For the text-containing cell, return its midpoint in (X, Y) coordinate format. 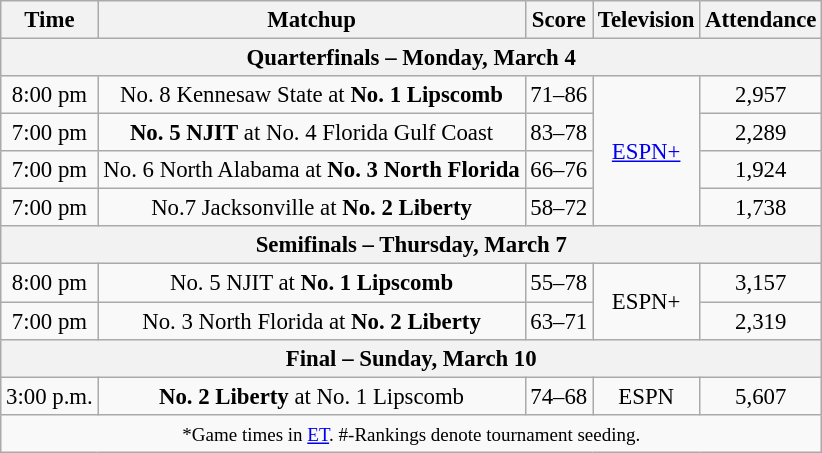
63–71 (559, 321)
Matchup (312, 20)
No. 2 Liberty at No. 1 Lipscomb (312, 396)
No. 6 North Alabama at No. 3 North Florida (312, 170)
2,319 (761, 321)
Television (646, 20)
*Game times in ET. #-Rankings denote tournament seeding. (412, 433)
Quarterfinals – Monday, March 4 (412, 58)
71–86 (559, 95)
Final – Sunday, March 10 (412, 358)
74–68 (559, 396)
1,738 (761, 208)
No. 3 North Florida at No. 2 Liberty (312, 321)
83–78 (559, 133)
No.7 Jacksonville at No. 2 Liberty (312, 208)
3,157 (761, 283)
No. 5 NJIT at No. 4 Florida Gulf Coast (312, 133)
2,289 (761, 133)
1,924 (761, 170)
2,957 (761, 95)
No. 8 Kennesaw State at No. 1 Lipscomb (312, 95)
Attendance (761, 20)
Semifinals – Thursday, March 7 (412, 245)
No. 5 NJIT at No. 1 Lipscomb (312, 283)
3:00 p.m. (50, 396)
66–76 (559, 170)
Score (559, 20)
55–78 (559, 283)
ESPN (646, 396)
5,607 (761, 396)
Time (50, 20)
58–72 (559, 208)
